Search for the cell housing the specified text and yield its [x, y] center coordinate. 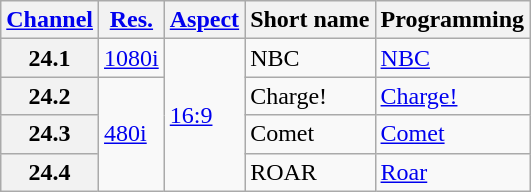
1080i [132, 58]
24.2 [50, 96]
Roar [452, 172]
Short name [310, 20]
Aspect [204, 20]
Channel [50, 20]
16:9 [204, 115]
24.1 [50, 58]
ROAR [310, 172]
24.4 [50, 172]
24.3 [50, 134]
Res. [132, 20]
Programming [452, 20]
480i [132, 134]
